Extract the [x, y] coordinate from the center of the cell holding the provided text.  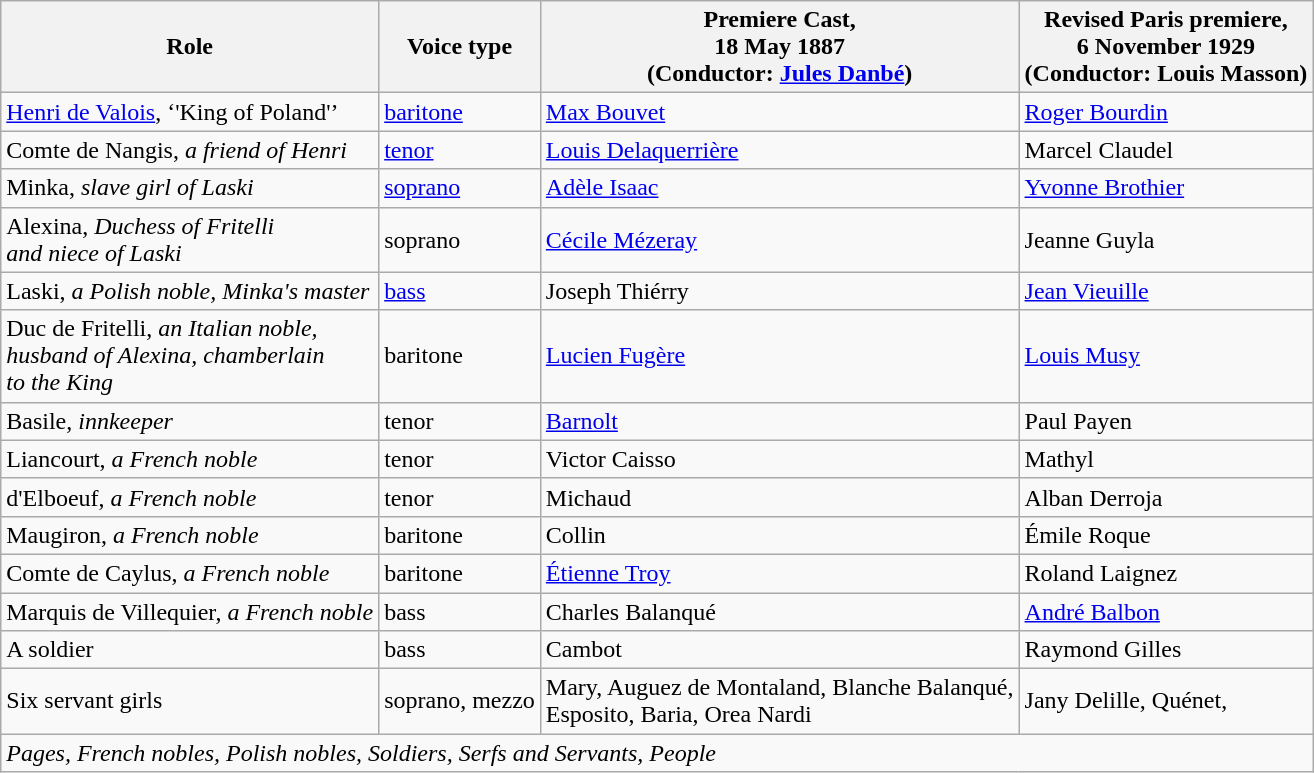
Adèle Isaac [780, 188]
Premiere Cast,18 May 1887(Conductor: Jules Danbé) [780, 47]
Maugiron, a French noble [190, 535]
Roger Bourdin [1166, 112]
Louis Musy [1166, 356]
Joseph Thiérry [780, 291]
Louis Delaquerrière [780, 150]
Michaud [780, 497]
Pages, French nobles, Polish nobles, Soldiers, Serfs and Servants, People [657, 753]
Voice type [460, 47]
Comte de Nangis, a friend of Henri [190, 150]
Victor Caisso [780, 459]
Marquis de Villequier, a French noble [190, 611]
Charles Balanqué [780, 611]
Yvonne Brothier [1166, 188]
A soldier [190, 650]
Barnolt [780, 421]
Comte de Caylus, a French noble [190, 573]
d'Elboeuf, a French noble [190, 497]
Henri de Valois, ‘'King of Poland'’ [190, 112]
Étienne Troy [780, 573]
Raymond Gilles [1166, 650]
Cambot [780, 650]
Marcel Claudel [1166, 150]
Basile, innkeeper [190, 421]
Revised Paris premiere,6 November 1929(Conductor: Louis Masson) [1166, 47]
Jean Vieuille [1166, 291]
Role [190, 47]
Jeanne Guyla [1166, 240]
Alexina, Duchess of Fritelli and niece of Laski [190, 240]
Collin [780, 535]
Six servant girls [190, 702]
Roland Laignez [1166, 573]
Alban Derroja [1166, 497]
Laski, a Polish noble, Minka's master [190, 291]
Jany Delille, Quénet, [1166, 702]
Duc de Fritelli, an Italian noble, husband of Alexina, chamberlain to the King [190, 356]
Lucien Fugère [780, 356]
Mathyl [1166, 459]
Émile Roque [1166, 535]
Paul Payen [1166, 421]
Minka, slave girl of Laski [190, 188]
Liancourt, a French noble [190, 459]
Max Bouvet [780, 112]
André Balbon [1166, 611]
Mary, Auguez de Montaland, Blanche Balanqué, Esposito, Baria, Orea Nardi [780, 702]
soprano, mezzo [460, 702]
Cécile Mézeray [780, 240]
